Determine the [X, Y] coordinate at the center of the cell enclosing the given text.  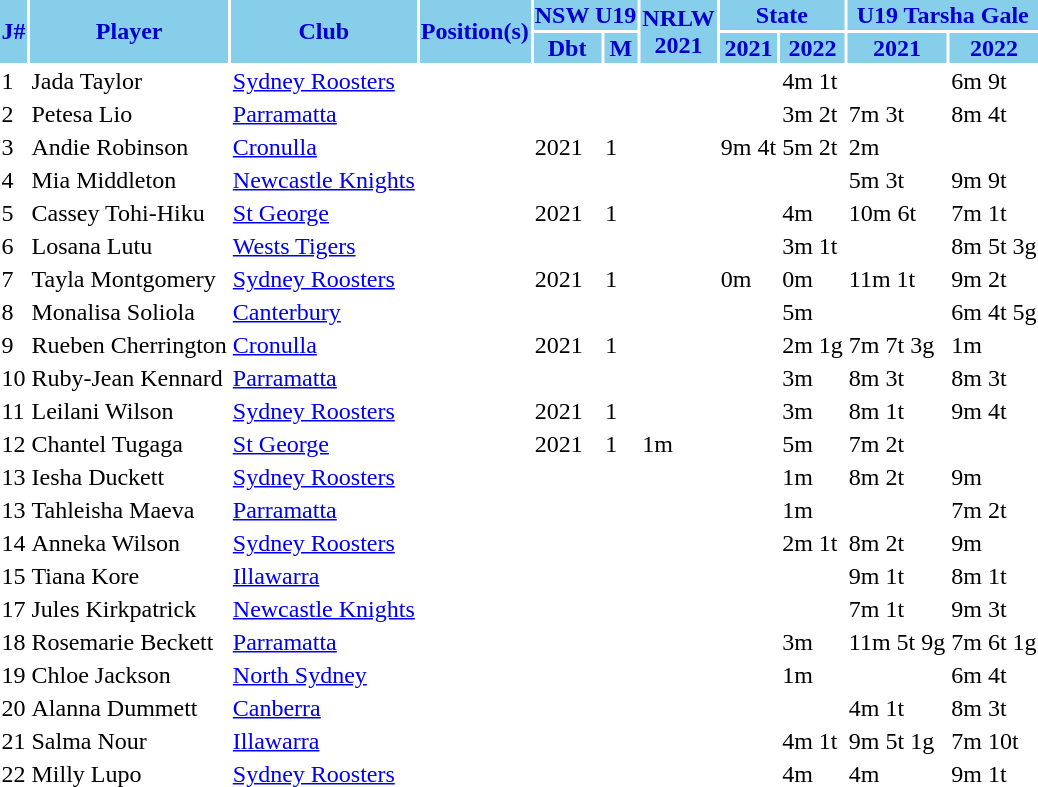
11m 1t [896, 279]
9m 9t [994, 180]
9m 1t [896, 576]
3m 2t [813, 114]
Cassey Tohi-Hiku [129, 213]
21 [14, 741]
6m 9t [994, 81]
9 [14, 345]
3m 1t [813, 246]
Canberra [324, 708]
9m 5t 1g [896, 741]
Anneka Wilson [129, 543]
Losana Lutu [129, 246]
Petesa Lio [129, 114]
14 [14, 543]
20 [14, 708]
7m 3t [896, 114]
Tiana Kore [129, 576]
9m 2t [994, 279]
Ruby-Jean Kennard [129, 378]
9m 3t [994, 609]
Position(s) [474, 32]
NSW U19 [586, 15]
19 [14, 675]
3 [14, 147]
Jules Kirkpatrick [129, 609]
Canterbury [324, 312]
North Sydney [324, 675]
J# [14, 32]
Jada Taylor [129, 81]
7 [14, 279]
Club [324, 32]
6 [14, 246]
11 [14, 411]
Monalisa Soliola [129, 312]
2m 1t [813, 543]
Andie Robinson [129, 147]
Mia Middleton [129, 180]
Chantel Tugaga [129, 444]
7m 10t [994, 741]
Player [129, 32]
10 [14, 378]
U19 Tarsha Gale [942, 15]
7m 7t 3g [896, 345]
8m 5t 3g [994, 246]
Salma Nour [129, 741]
6m 4t 5g [994, 312]
Dbt [567, 48]
4m [813, 213]
2 [14, 114]
Chloe Jackson [129, 675]
Leilani Wilson [129, 411]
8 [14, 312]
Rueben Cherrington [129, 345]
5m 2t [813, 147]
M [621, 48]
NRLW 2021 [678, 32]
17 [14, 609]
Wests Tigers [324, 246]
2m 1g [813, 345]
Tahleisha Maeva [129, 510]
Alanna Dummett [129, 708]
15 [14, 576]
8m 4t [994, 114]
10m 6t [896, 213]
5 [14, 213]
12 [14, 444]
Iesha Duckett [129, 477]
5m 3t [896, 180]
2m [896, 147]
4 [14, 180]
Rosemarie Beckett [129, 642]
7m 6t 1g [994, 642]
18 [14, 642]
Tayla Montgomery [129, 279]
State [782, 15]
11m 5t 9g [896, 642]
6m 4t [994, 675]
